Detect which cell encompasses the target text, then output its (x, y) center coordinate. 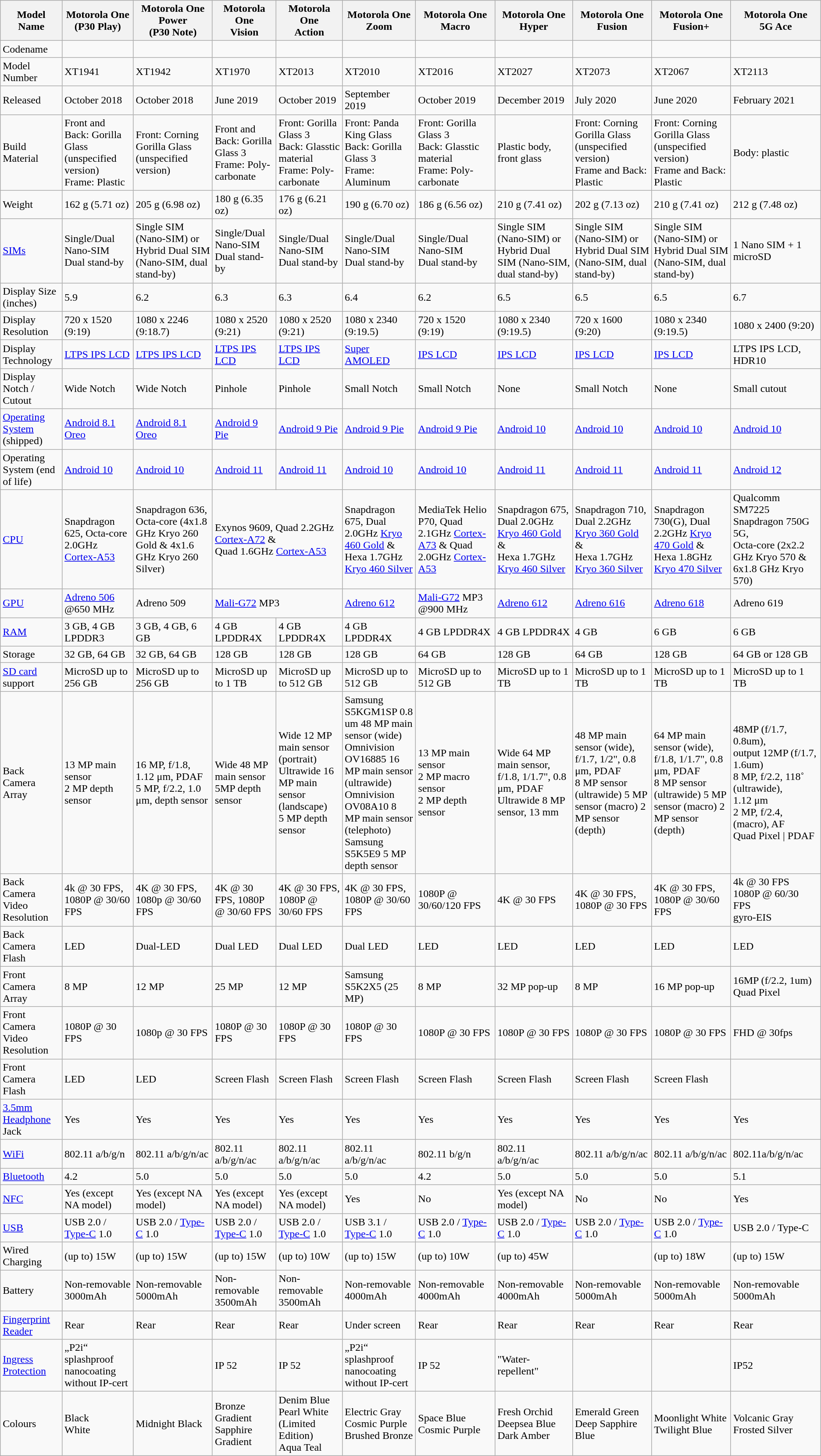
Snapdragon 636,Octa-core (4x1.8 GHz Kryo 260 Gold & 4x1.6 GHz Kryo 260 Silver) (173, 539)
Back Camera Flash (32, 946)
802.11a/b/g/n/ac (775, 1154)
186 g (6.56 oz) (455, 204)
LTPS IPS LCD, HDR10 (775, 354)
Motorola OneZoom (379, 21)
3.5mm Headphone Jack (32, 1119)
4k @ 30 FPS1080P @ 60/30 FPSgyro-EIS (775, 900)
Adreno 616 (612, 603)
Front and Back: Gorilla Glass (unspecified version)Frame: Plastic (97, 153)
Android 12 (775, 469)
1080P @ 30/60/120 FPS (455, 900)
25 MP (244, 986)
Ingress Protection (32, 1365)
XT1941 (97, 72)
FHD @ 30fps (775, 1033)
Adreno 618 (691, 603)
Emerald GreenDeep Sapphire Blue (612, 1424)
(up to) 18W (691, 1257)
48 MP main sensor (wide), f/1.7, 1/2", 0.8 μm, PDAF8 MP sensor (ultrawide) 5 MP sensor (macro) 2 MP sensor (depth) (612, 783)
16 MP pop-up (691, 986)
Front Camera Flash (32, 1079)
CPU (32, 539)
Wide 64 MP main sensor, f/1.8, 1/1.7", 0.8 μm, PDAFUltrawide 8 MP sensor, 13 mm (534, 783)
February 2021 (775, 100)
202 g (7.13 oz) (612, 204)
4K @ 30 FPS (534, 900)
Model Number (32, 72)
XT2016 (455, 72)
XT2013 (310, 72)
WiFi (32, 1154)
1080p @ 30 FPS (173, 1033)
December 2019 (534, 100)
64 GB or 128 GB (775, 655)
USB 3.1 / Type-C 1.0 (379, 1228)
4k @ 30 FPS, 1080P @ 30/60 FPS (97, 900)
Motorola OneFusion (612, 21)
16MP (f/2.2, 1um)Quad Pixel (775, 986)
Display Technology (32, 354)
212 g (7.48 oz) (775, 204)
32 MP pop-up (534, 986)
6.4 (379, 297)
Body: plastic (775, 153)
RAM (32, 632)
Build Material (32, 153)
48MP (f/1.7, 0.8um),output 12MP (f/1.7, 1.6um)8 MP, f/2.2, 118˚ (ultrawide), 1.12 μm2 MP, f/2.4, (macro), AFQuad Pixel | PDAF (775, 783)
Adreno 619 (775, 603)
Released (32, 100)
GPU (32, 603)
Mali-G72 MP3 @900 MHz (455, 603)
Snapdragon 730(G), Dual 2.2GHz Kryo 470 Gold &Hexa 1.8GHz Kryo 470 Silver (691, 539)
Back Camera Video Resolution (32, 900)
720 x 1600 (9:20) (612, 325)
Plastic body, front glass (534, 153)
180 g (6.35 oz) (244, 204)
Bluetooth (32, 1176)
Under screen (379, 1325)
September 2019 (379, 100)
802.11 b/g/n (455, 1154)
Small cutout (775, 388)
XT2027 (534, 72)
Electric GrayCosmic PurpleBrushed Bronze (379, 1424)
Wired Charging (32, 1257)
Front Camera Array (32, 986)
Exynos 9609, Quad 2.2GHz Cortex-A72 &Quad 1.6GHz Cortex-A53 (277, 539)
NFC (32, 1199)
Back Camera Array (32, 783)
Weight (32, 204)
Colours (32, 1424)
Snapdragon 710, Dual 2.2GHz Kryo 360 Gold &Hexa 1.7GHz Kryo 360 Silver (612, 539)
Motorola OneMacro (455, 21)
XT1970 (244, 72)
SIMs (32, 251)
Display Notch / Cutout (32, 388)
(up to) 45W (534, 1257)
XT2067 (691, 72)
190 g (6.70 oz) (379, 204)
1080 x 2400 (9:20) (775, 325)
4K @ 30 FPS, 1080p @ 30/60 FPS (173, 900)
Adreno 509 (173, 603)
Moonlight WhiteTwilight Blue (691, 1424)
Motorola OneHyper (534, 21)
Super AMOLED (379, 354)
XT1942 (173, 72)
Operating System (shipped) (32, 429)
13 MP main sensor2 MP depth sensor (97, 783)
Battery (32, 1291)
Motorola One Power(P30 Note) (173, 21)
July 2020 (612, 100)
Wide 12 MP main sensor (portrait)Ultrawide 16 MP main sensor (landscape)5 MP depth sensor (310, 783)
Front Camera Video Resolution (32, 1033)
USB (32, 1228)
Motorola One(P30 Play) (97, 21)
Bronze GradientSapphire Gradient (244, 1424)
162 g (5.71 oz) (97, 204)
205 g (6.98 oz) (173, 204)
64 MP main sensor (wide), f/1.8, 1/1.7", 0.8 μm, PDAF8 MP sensor (ultrawide) 5 MP sensor (macro) 2 MP sensor (depth) (691, 783)
Storage (32, 655)
Motorola One5G Ace (775, 21)
Model Name (32, 21)
XT2113 (775, 72)
802.11 a/b/g/n (97, 1154)
Display Size (inches) (32, 297)
6.7 (775, 297)
Front: Corning Gorilla Glass (unspecified version) (173, 153)
MediaTek Helio P70, Quad 2.1GHz Cortex-A73 & Quad 2.0GHz Cortex-A53 (455, 539)
USB 2.0 / Type-C (775, 1228)
IP52 (775, 1365)
Motorola OneVision (244, 21)
176 g (6.21 oz) (310, 204)
Dual-LED (173, 946)
XT2073 (612, 72)
Non-removable 3000mAh (97, 1291)
Front and Back: Gorilla Glass 3Frame: Poly-carbonate (244, 153)
BlackWhite (97, 1424)
4 GB (612, 632)
3 GB, 4 GB LPDDR3 (97, 632)
Display Resolution (32, 325)
Fingerprint Reader (32, 1325)
13 MP main sensor2 MP macro sensor2 MP depth sensor (455, 783)
Wide 48 MP main sensor5MP depth sensor (244, 783)
Fresh OrchidDeepsea BlueDark Amber (534, 1424)
5.1 (775, 1176)
Operating System (end of life) (32, 469)
Volcanic GrayFrosted Silver (775, 1424)
"Water-repellent" (534, 1365)
Space BlueCosmic Purple (455, 1424)
4K @ 30 FPS, 1080P @ 30 FPS (612, 900)
Adreno 506 @650 MHz (97, 603)
Qualcomm SM7225 Snapdragon 750G 5G,Octa-core (2x2.2 GHz Kryo 570 & 6x1.8 GHz Kryo 570) (775, 539)
June 2019 (244, 100)
Motorola OneAction (310, 21)
3 GB, 4 GB, 6 GB (173, 632)
Midnight Black (173, 1424)
SD card support (32, 677)
Snapdragon 625, Octa-core 2.0GHz Cortex-A53 (97, 539)
Motorola OneFusion+ (691, 21)
Codename (32, 49)
1080 x 2246 (9:18.7) (173, 325)
1 Nano SIM + 1 microSD (775, 251)
16 MP, f/1.8, 1.12 μm, PDAF5 MP, f/2.2, 1.0 μm, depth sensor (173, 783)
XT2010 (379, 72)
Denim BluePearl White (Limited Edition)Aqua Teal (310, 1424)
Mali-G72 MP3 (277, 603)
Samsung S5K2X5 (25 MP) (379, 986)
Front: Panda King GlassBack: Gorilla Glass 3Frame: Aluminum (379, 153)
5.9 (97, 297)
June 2020 (691, 100)
